Pinpoint the cell where the given text exists, returning its [x, y] midpoint coordinate. 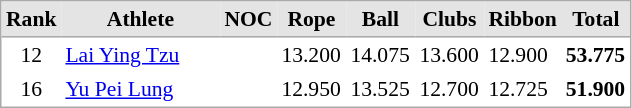
Yu Pei Lung [140, 89]
12.700 [450, 89]
Ball [380, 20]
16 [32, 89]
NOC [248, 20]
13.200 [312, 55]
51.900 [596, 89]
13.525 [380, 89]
Clubs [450, 20]
Athlete [140, 20]
Rank [32, 20]
12 [32, 55]
12.950 [312, 89]
12.725 [522, 89]
Rope [312, 20]
14.075 [380, 55]
Lai Ying Tzu [140, 55]
Total [596, 20]
13.600 [450, 55]
Ribbon [522, 20]
53.775 [596, 55]
12.900 [522, 55]
